Capture the cell that displays the provided text and extract its [X, Y] central coordinate. 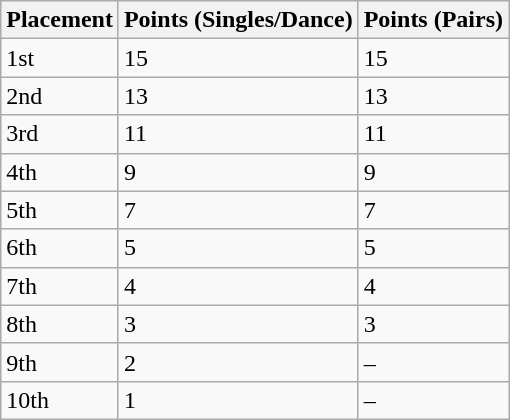
Points (Pairs) [433, 20]
Points (Singles/Dance) [238, 20]
3rd [60, 134]
2nd [60, 96]
1st [60, 58]
1 [238, 400]
5th [60, 210]
8th [60, 324]
6th [60, 248]
10th [60, 400]
2 [238, 362]
Placement [60, 20]
4th [60, 172]
7th [60, 286]
9th [60, 362]
